Capture the cell that displays the provided text and extract its [X, Y] central coordinate. 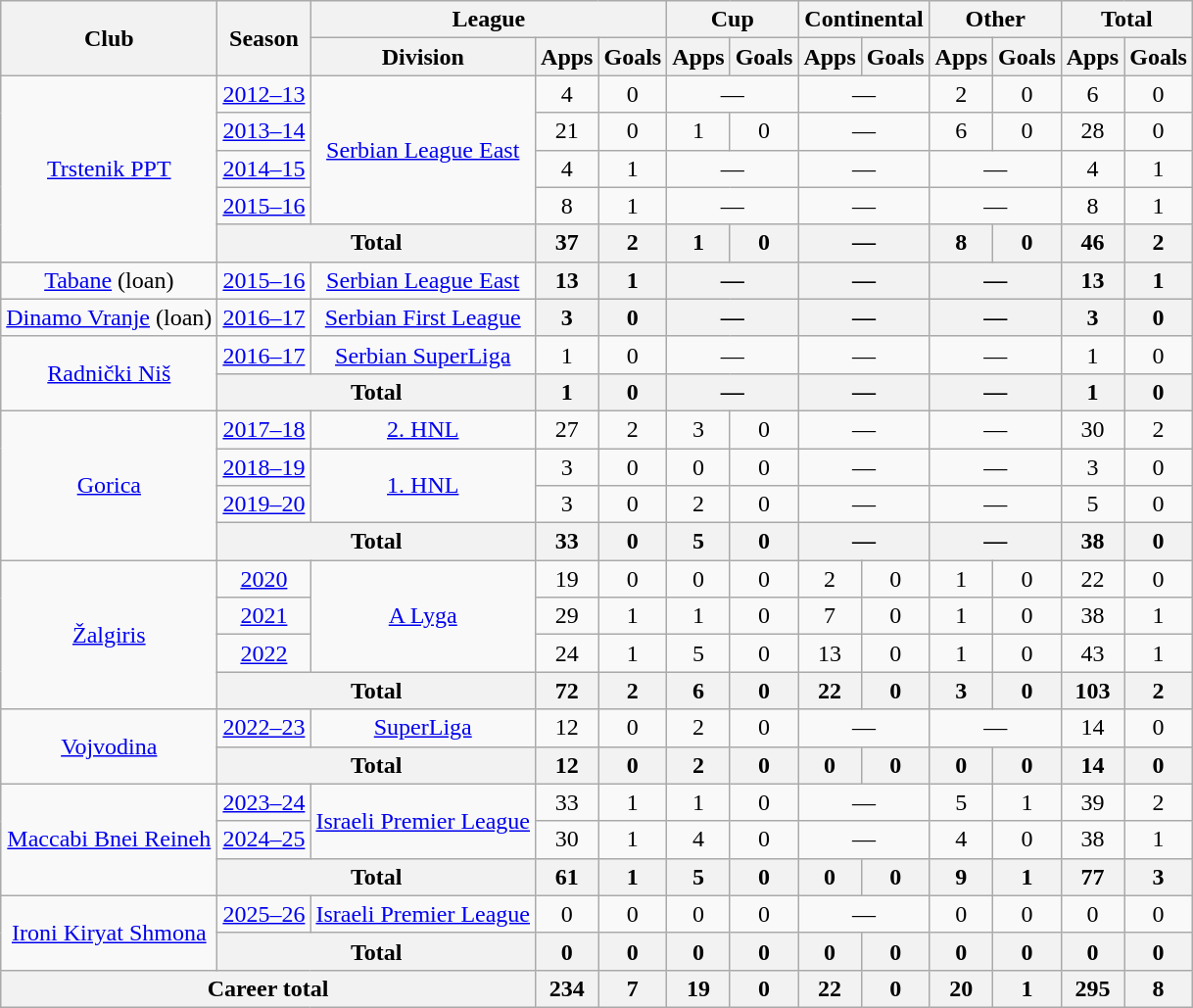
Cup [733, 20]
League [489, 20]
2020 [264, 579]
39 [1092, 802]
Career total [268, 988]
43 [1092, 653]
A Lyga [423, 616]
2018–19 [264, 467]
Serbian First League [423, 317]
SuperLiga [423, 728]
Gorica [110, 485]
Maccabi Bnei Reineh [110, 840]
24 [567, 653]
46 [1092, 243]
28 [1092, 131]
2025–26 [264, 914]
2024–25 [264, 840]
Trstenik PPT [110, 168]
37 [567, 243]
Ironi Kiryat Shmona [110, 933]
Žalgiris [110, 635]
2019–20 [264, 504]
2022 [264, 653]
Continental [864, 20]
61 [567, 877]
Club [110, 38]
1. HNL [423, 486]
2017–18 [264, 429]
2012–13 [264, 94]
21 [567, 131]
Season [264, 38]
Vojvodina [110, 746]
Tabane (loan) [110, 280]
20 [961, 988]
Division [423, 57]
2023–24 [264, 802]
Radnički Niš [110, 373]
2022–23 [264, 728]
72 [567, 691]
Dinamo Vranje (loan) [110, 317]
9 [961, 877]
27 [567, 429]
295 [1092, 988]
Serbian SuperLiga [423, 355]
2021 [264, 616]
2013–14 [264, 131]
2. HNL [423, 429]
29 [567, 616]
103 [1092, 691]
Other [995, 20]
234 [567, 988]
2014–15 [264, 168]
77 [1092, 877]
